Output the [x, y] coordinate of the center of the cell containing the given text.  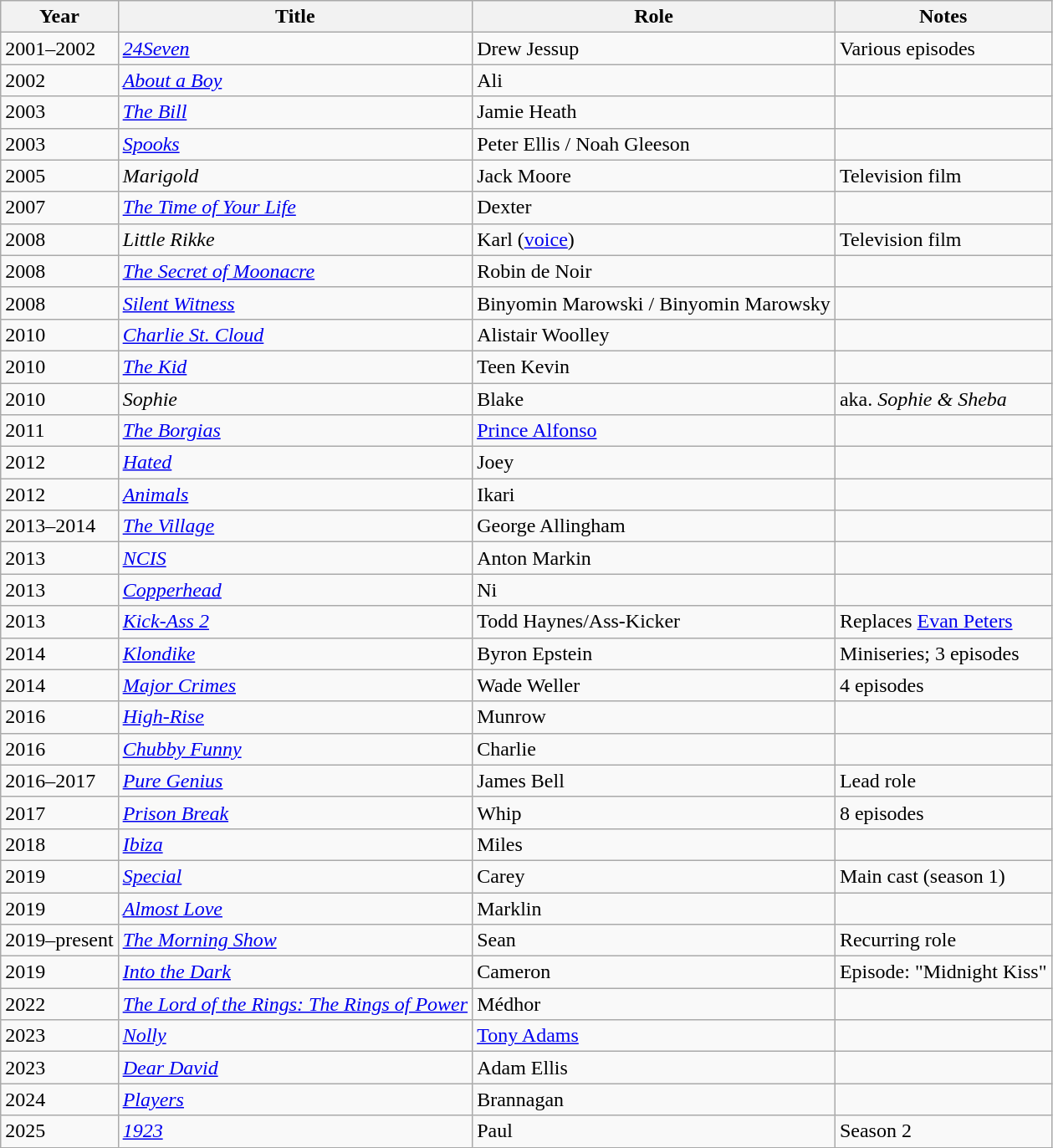
James Bell [654, 781]
The Morning Show [295, 940]
Klondike [295, 653]
Ibiza [295, 844]
Miles [654, 844]
The Borgias [295, 431]
Brannagan [654, 1099]
Prison Break [295, 812]
Tony Adams [654, 1036]
The Bill [295, 112]
aka. Sophie & Sheba [943, 399]
Nolly [295, 1036]
2024 [59, 1099]
2025 [59, 1131]
Whip [654, 812]
About a Boy [295, 80]
Episode: "Midnight Kiss" [943, 972]
2005 [59, 176]
Major Crimes [295, 685]
Special [295, 876]
Cameron [654, 972]
Marigold [295, 176]
The Kid [295, 366]
Sophie [295, 399]
Todd Haynes/Ass-Kicker [654, 622]
Almost Love [295, 908]
Year [59, 17]
Médhor [654, 1004]
Miniseries; 3 episodes [943, 653]
Lead role [943, 781]
Hated [295, 463]
Dear David [295, 1068]
Anton Markin [654, 558]
NCIS [295, 558]
1923 [295, 1131]
High-Rise [295, 717]
Wade Weller [654, 685]
Ali [654, 80]
8 episodes [943, 812]
Replaces Evan Peters [943, 622]
2002 [59, 80]
2017 [59, 812]
Copperhead [295, 590]
Little Rikke [295, 239]
Blake [654, 399]
Ni [654, 590]
Carey [654, 876]
Alistair Woolley [654, 335]
Marklin [654, 908]
Jack Moore [654, 176]
2019–present [59, 940]
Paul [654, 1131]
Role [654, 17]
The Time of Your Life [295, 208]
2001–2002 [59, 49]
Teen Kevin [654, 366]
Jamie Heath [654, 112]
Dexter [654, 208]
The Lord of the Rings: The Rings of Power [295, 1004]
Notes [943, 17]
Prince Alfonso [654, 431]
Peter Ellis / Noah Gleeson [654, 144]
Animals [295, 495]
Binyomin Marowski / Binyomin Marowsky [654, 303]
24Seven [295, 49]
Into the Dark [295, 972]
2016–2017 [59, 781]
2007 [59, 208]
Charlie [654, 749]
2013–2014 [59, 526]
Chubby Funny [295, 749]
2018 [59, 844]
George Allingham [654, 526]
Title [295, 17]
4 episodes [943, 685]
Players [295, 1099]
Pure Genius [295, 781]
Kick-Ass 2 [295, 622]
Charlie St. Cloud [295, 335]
Joey [654, 463]
Ikari [654, 495]
Munrow [654, 717]
Recurring role [943, 940]
Various episodes [943, 49]
Drew Jessup [654, 49]
The Secret of Moonacre [295, 271]
Karl (voice) [654, 239]
2011 [59, 431]
Spooks [295, 144]
Season 2 [943, 1131]
Byron Epstein [654, 653]
Adam Ellis [654, 1068]
2022 [59, 1004]
Main cast (season 1) [943, 876]
Robin de Noir [654, 271]
Sean [654, 940]
The Village [295, 526]
Silent Witness [295, 303]
